Output the [x, y] coordinate of the center of the cell containing the given text.  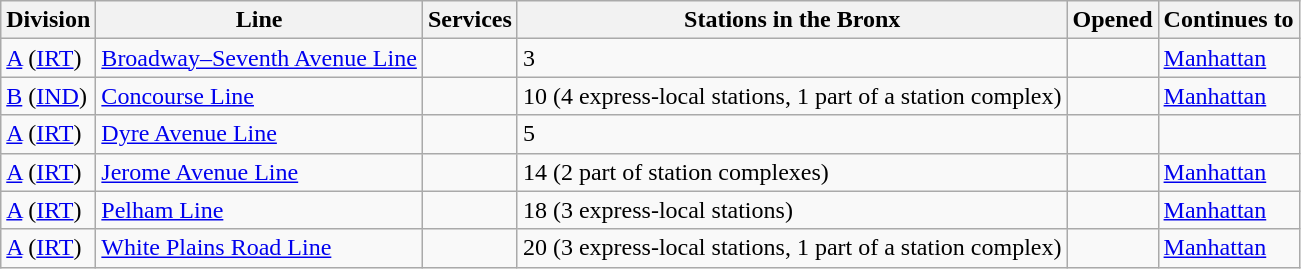
Services [470, 20]
Pelham Line [260, 210]
Concourse Line [260, 96]
Opened [1112, 20]
3 [792, 58]
Stations in the Bronx [792, 20]
5 [792, 134]
18 (3 express-local stations) [792, 210]
B (IND) [48, 96]
Dyre Avenue Line [260, 134]
Line [260, 20]
20 (3 express-local stations, 1 part of a station complex) [792, 248]
14 (2 part of station complexes) [792, 172]
Division [48, 20]
Jerome Avenue Line [260, 172]
Broadway–Seventh Avenue Line [260, 58]
Continues to [1228, 20]
10 (4 express-local stations, 1 part of a station complex) [792, 96]
White Plains Road Line [260, 248]
